Return (X, Y) of the center of cell containing provided text 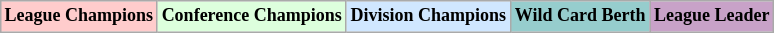
Wild Card Berth (580, 16)
League Leader (712, 16)
League Champions (78, 16)
Conference Champions (252, 16)
Division Champions (428, 16)
